From the cell containing the given text, extract its center point as (X, Y) coordinate. 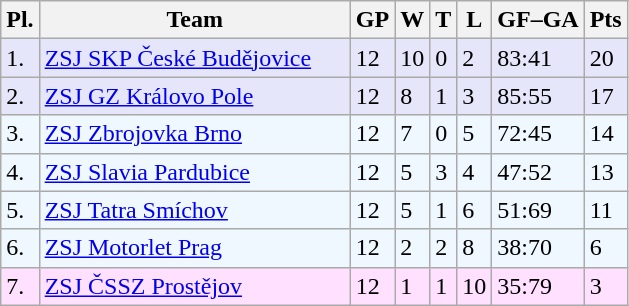
ZSJ GZ Královo Pole (194, 96)
38:70 (538, 248)
2. (20, 96)
4. (20, 172)
Team (194, 20)
7 (412, 134)
6. (20, 248)
20 (606, 58)
ZSJ Zbrojovka Brno (194, 134)
17 (606, 96)
ZSJ Slavia Pardubice (194, 172)
ZSJ SKP České Budějovice (194, 58)
51:69 (538, 210)
ZSJ ČSSZ Prostějov (194, 286)
GP (372, 20)
T (444, 20)
13 (606, 172)
Pl. (20, 20)
ZSJ Motorlet Prag (194, 248)
Pts (606, 20)
14 (606, 134)
L (474, 20)
7. (20, 286)
3. (20, 134)
72:45 (538, 134)
1. (20, 58)
11 (606, 210)
47:52 (538, 172)
GF–GA (538, 20)
W (412, 20)
35:79 (538, 286)
ZSJ Tatra Smíchov (194, 210)
83:41 (538, 58)
85:55 (538, 96)
4 (474, 172)
5. (20, 210)
